Return (x, y) of the center of cell containing provided text 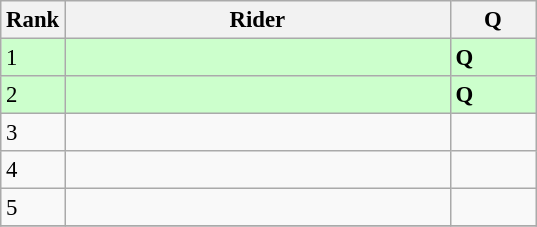
4 (33, 170)
2 (33, 95)
5 (33, 208)
Rank (33, 20)
3 (33, 133)
1 (33, 58)
Rider (258, 20)
